Identify which cell holds the provided text, then report its [x, y] central coordinate. 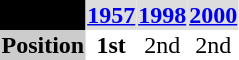
1957 [112, 15]
2000 [214, 15]
Position [43, 45]
1st [112, 45]
Year [43, 15]
1998 [162, 15]
